Pinpoint the cell where the given text exists, returning its [X, Y] midpoint coordinate. 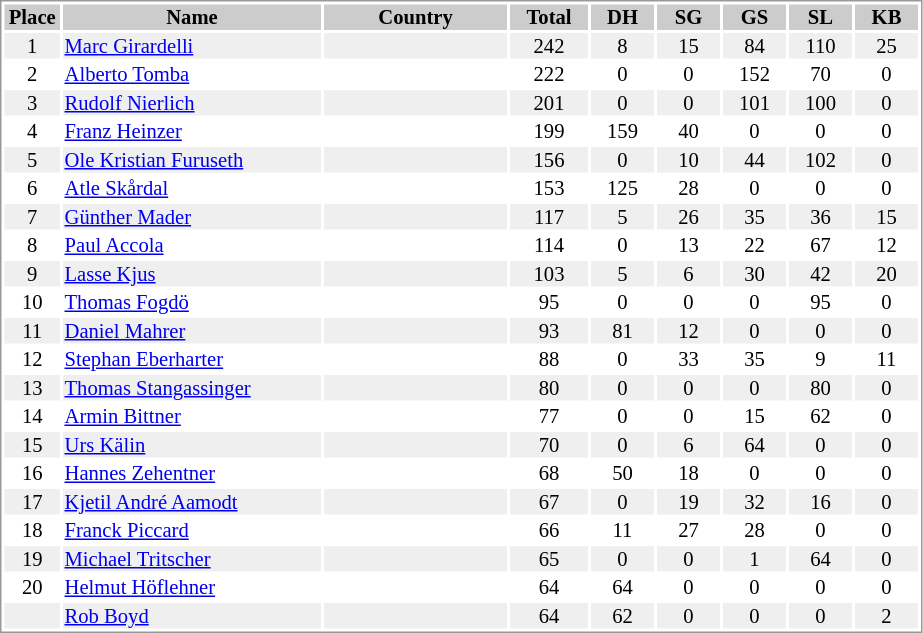
Rob Boyd [192, 616]
14 [32, 417]
102 [820, 160]
GS [754, 17]
Atle Skårdal [192, 189]
100 [820, 103]
7 [32, 217]
Lasse Kjus [192, 274]
Total [549, 17]
Helmut Höflehner [192, 587]
Ole Kristian Furuseth [192, 160]
Rudolf Nierlich [192, 103]
93 [549, 331]
84 [754, 46]
66 [549, 531]
40 [688, 131]
32 [754, 502]
Marc Girardelli [192, 46]
42 [820, 274]
44 [754, 160]
Place [32, 17]
81 [622, 331]
Günther Mader [192, 217]
Franck Piccard [192, 531]
4 [32, 131]
SG [688, 17]
Thomas Fogdö [192, 303]
77 [549, 417]
153 [549, 189]
Franz Heinzer [192, 131]
88 [549, 359]
17 [32, 502]
222 [549, 75]
68 [549, 473]
159 [622, 131]
Kjetil André Aamodt [192, 502]
199 [549, 131]
65 [549, 559]
Alberto Tomba [192, 75]
36 [820, 217]
Thomas Stangassinger [192, 388]
242 [549, 46]
114 [549, 245]
DH [622, 17]
SL [820, 17]
25 [886, 46]
Name [192, 17]
3 [32, 103]
33 [688, 359]
50 [622, 473]
22 [754, 245]
201 [549, 103]
156 [549, 160]
Country [416, 17]
Armin Bittner [192, 417]
103 [549, 274]
KB [886, 17]
Urs Kälin [192, 445]
101 [754, 103]
117 [549, 217]
30 [754, 274]
110 [820, 46]
Daniel Mahrer [192, 331]
125 [622, 189]
27 [688, 531]
Stephan Eberharter [192, 359]
26 [688, 217]
Hannes Zehentner [192, 473]
152 [754, 75]
Paul Accola [192, 245]
Michael Tritscher [192, 559]
